Find where the given text appears and provide that cell's center as [x, y] coordinate. 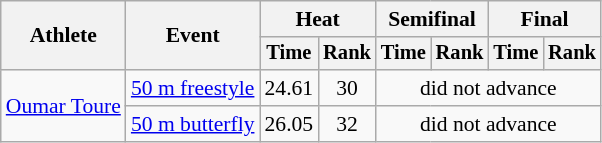
26.05 [290, 124]
Final [544, 19]
32 [347, 124]
30 [347, 88]
Athlete [64, 36]
50 m freestyle [193, 88]
Event [193, 36]
Semifinal [432, 19]
Oumar Toure [64, 106]
50 m butterfly [193, 124]
Heat [318, 19]
24.61 [290, 88]
